Return the [X, Y] coordinate for the center point of the cell that contains the specified text.  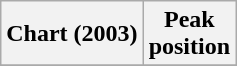
Peakposition [189, 34]
Chart (2003) [72, 34]
